For the text-containing cell, return its midpoint in (x, y) coordinate format. 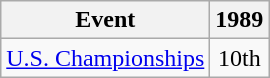
Event (106, 20)
U.S. Championships (106, 58)
10th (240, 58)
1989 (240, 20)
